Pinpoint the cell where the given text exists, returning its [X, Y] midpoint coordinate. 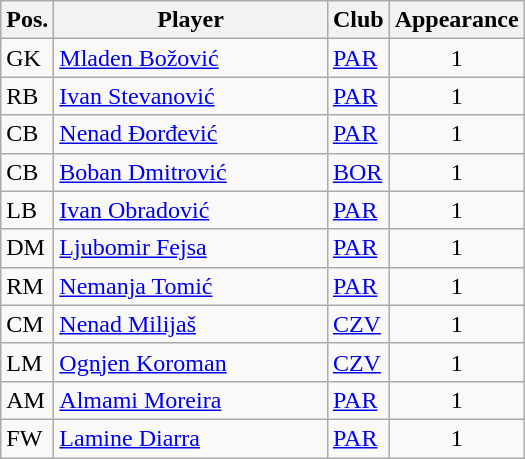
Nemanja Tomić [191, 286]
Nenad Đorđević [191, 134]
Player [191, 20]
Appearance [456, 20]
Ivan Stevanović [191, 96]
Pos. [28, 20]
RM [28, 286]
AM [28, 400]
Ivan Obradović [191, 210]
Boban Dmitrović [191, 172]
Ljubomir Fejsa [191, 248]
Mladen Božović [191, 58]
FW [28, 438]
LM [28, 362]
Club [358, 20]
Ognjen Koroman [191, 362]
RB [28, 96]
CM [28, 324]
GK [28, 58]
Almami Moreira [191, 400]
Nenad Milijaš [191, 324]
BOR [358, 172]
LB [28, 210]
Lamine Diarra [191, 438]
DM [28, 248]
